Search for the cell housing the specified text and yield its [X, Y] center coordinate. 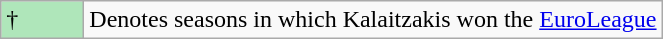
Denotes seasons in which Kalaitzakis won the EuroLeague [373, 20]
† [42, 20]
